Pinpoint the cell where the given text exists, returning its (x, y) midpoint coordinate. 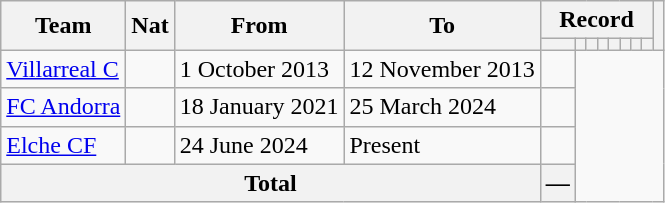
25 March 2024 (442, 107)
12 November 2013 (442, 69)
To (442, 26)
— (558, 183)
Nat (150, 26)
Team (64, 26)
Elche CF (64, 145)
18 January 2021 (259, 107)
From (259, 26)
Villarreal C (64, 69)
FC Andorra (64, 107)
Total (271, 183)
Record (596, 20)
24 June 2024 (259, 145)
1 October 2013 (259, 69)
Present (442, 145)
